Return [X, Y] of the center of cell containing provided text 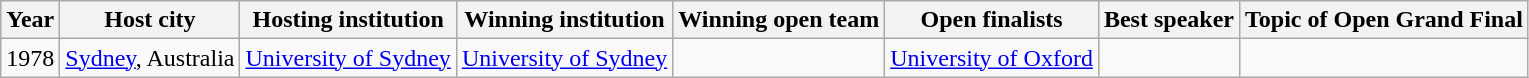
Host city [150, 20]
Winning institution [564, 20]
Sydney, Australia [150, 58]
1978 [30, 58]
Winning open team [779, 20]
Best speaker [1168, 20]
University of Oxford [992, 58]
Hosting institution [348, 20]
Topic of Open Grand Final [1384, 20]
Year [30, 20]
Open finalists [992, 20]
